Return (X, Y) of the center of cell containing provided text 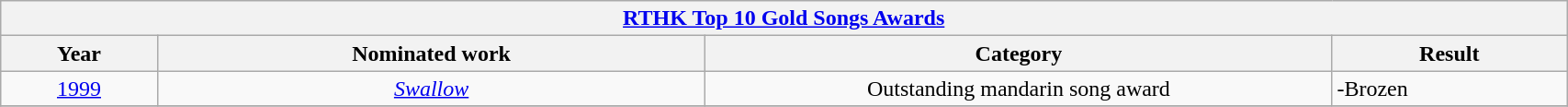
Category (1019, 53)
Result (1450, 53)
Year (79, 53)
1999 (79, 89)
-Brozen (1450, 89)
RTHK Top 10 Gold Songs Awards (784, 18)
Outstanding mandarin song award (1019, 89)
Nominated work (432, 53)
Swallow (432, 89)
